Return the [x, y] coordinate for the center point of the cell that contains the specified text.  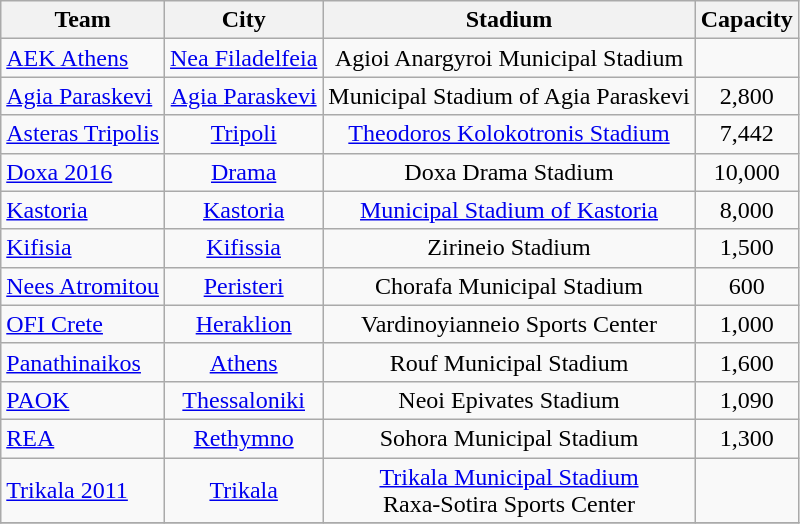
Athens [244, 362]
Rouf Municipal Stadium [509, 362]
Nea Filadelfeia [244, 58]
Doxa 2016 [83, 172]
Tripoli [244, 134]
Capacity [746, 20]
Nees Atromitou [83, 286]
City [244, 20]
600 [746, 286]
Municipal Stadium of Kastoria [509, 210]
1,600 [746, 362]
Neoi Epivates Stadium [509, 400]
REA [83, 438]
Trikala [244, 490]
1,090 [746, 400]
Chorafa Municipal Stadium [509, 286]
1,300 [746, 438]
Sohora Municipal Stadium [509, 438]
OFI Crete [83, 324]
Peristeri [244, 286]
PAOK [83, 400]
Trikala Municipal Stadium Raxa-Sotira Sports Center [509, 490]
Municipal Stadium of Agia Paraskevi [509, 96]
1,000 [746, 324]
8,000 [746, 210]
1,500 [746, 248]
2,800 [746, 96]
Zirineio Stadium [509, 248]
Thessaloniki [244, 400]
AEK Athens [83, 58]
Vardinoyianneio Sports Center [509, 324]
Stadium [509, 20]
Panathinaikos [83, 362]
Team [83, 20]
Trikala 2011 [83, 490]
Kifissia [244, 248]
Theodoros Kolokotronis Stadium [509, 134]
Asteras Tripolis [83, 134]
Doxa Drama Stadium [509, 172]
7,442 [746, 134]
Agioi Anargyroi Municipal Stadium [509, 58]
10,000 [746, 172]
Kifisia [83, 248]
Heraklion [244, 324]
Rethymno [244, 438]
Drama [244, 172]
